Locate the cell with the specified text and output its (x, y) center coordinate. 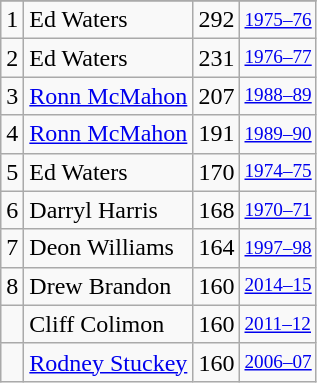
1 (12, 20)
6 (12, 210)
1975–76 (278, 20)
2011–12 (278, 324)
Drew Brandon (108, 286)
Deon Williams (108, 248)
Rodney Stuckey (108, 362)
2 (12, 58)
2006–07 (278, 362)
1997–98 (278, 248)
292 (216, 20)
2014–15 (278, 286)
1974–75 (278, 172)
231 (216, 58)
Darryl Harris (108, 210)
1976–77 (278, 58)
Cliff Colimon (108, 324)
191 (216, 134)
1970–71 (278, 210)
1988–89 (278, 96)
8 (12, 286)
4 (12, 134)
164 (216, 248)
1989–90 (278, 134)
5 (12, 172)
7 (12, 248)
3 (12, 96)
170 (216, 172)
207 (216, 96)
168 (216, 210)
